Identify which cell holds the provided text, then report its (x, y) central coordinate. 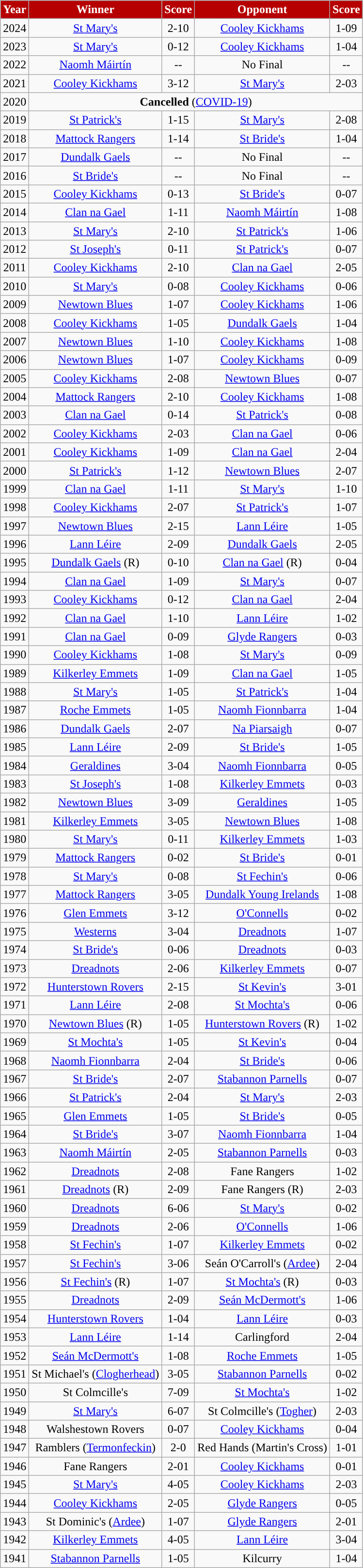
Fane Rangers (R) (263, 1190)
1988 (15, 692)
2011 (15, 268)
Clan na Gael (R) (263, 563)
1941 (15, 1558)
1952 (15, 1355)
1968 (15, 1060)
Winner (95, 10)
2001 (15, 452)
3-01 (346, 987)
2023 (15, 47)
2024 (15, 28)
2018 (15, 139)
Red Hands (Martin's Cross) (263, 1448)
0-13 (178, 194)
1990 (15, 655)
Dundalk Young Irelands (263, 895)
3-07 (178, 1134)
1-12 (178, 470)
Kilcurry (263, 1558)
1977 (15, 895)
2006 (15, 360)
1973 (15, 968)
1993 (15, 600)
St Mochta's (R) (263, 1282)
Year (15, 10)
2010 (15, 286)
2-0 (178, 1448)
St Michael's (Clogherhead) (95, 1374)
St Fechin's (R) (95, 1282)
2016 (15, 175)
1985 (15, 747)
1975 (15, 931)
1959 (15, 1226)
1967 (15, 1079)
6-06 (178, 1208)
3-06 (178, 1263)
2009 (15, 305)
1949 (15, 1411)
Ramblers (Termonfeckin) (95, 1448)
0-14 (178, 415)
St Colmcille's (95, 1392)
1955 (15, 1300)
1974 (15, 950)
1954 (15, 1319)
1944 (15, 1503)
1943 (15, 1521)
1951 (15, 1374)
1981 (15, 821)
1970 (15, 1024)
1942 (15, 1540)
1997 (15, 526)
1-15 (178, 120)
1995 (15, 563)
1971 (15, 1005)
Dundalk Gaels (R) (95, 563)
1962 (15, 1171)
6-07 (178, 1411)
1948 (15, 1429)
1991 (15, 637)
2007 (15, 342)
2008 (15, 323)
1969 (15, 1042)
1966 (15, 1097)
1-03 (346, 839)
1963 (15, 1153)
Hunterstown Rovers (R) (263, 1024)
3-09 (178, 802)
Carlingford (263, 1337)
2020 (15, 102)
1984 (15, 765)
2012 (15, 249)
1980 (15, 839)
1945 (15, 1485)
1950 (15, 1392)
Opponent (263, 10)
St Colmcille's (Togher) (263, 1411)
1982 (15, 802)
1957 (15, 1263)
1972 (15, 987)
1992 (15, 618)
1999 (15, 489)
Seán O'Carroll's (Ardee) (263, 1263)
2004 (15, 397)
1960 (15, 1208)
1956 (15, 1282)
2014 (15, 212)
1986 (15, 729)
1961 (15, 1190)
2002 (15, 434)
1976 (15, 913)
2022 (15, 65)
1946 (15, 1466)
1998 (15, 507)
1953 (15, 1337)
2015 (15, 194)
1964 (15, 1134)
Westerns (95, 931)
2005 (15, 378)
1965 (15, 1116)
2013 (15, 231)
Walshestown Rovers (95, 1429)
1987 (15, 710)
Dreadnots (R) (95, 1190)
0-10 (178, 563)
Na Piarsaigh (263, 729)
St Dominic's (Ardee) (95, 1521)
2017 (15, 157)
1996 (15, 544)
2021 (15, 83)
Newtown Blues (R) (95, 1024)
7-09 (178, 1392)
Cancelled (COVID-19) (196, 102)
1958 (15, 1245)
1979 (15, 858)
2000 (15, 470)
1994 (15, 581)
1947 (15, 1448)
1989 (15, 673)
1983 (15, 784)
2019 (15, 120)
2003 (15, 415)
1-01 (346, 1448)
1978 (15, 876)
